Output the (X, Y) coordinate of the center of the cell containing the given text.  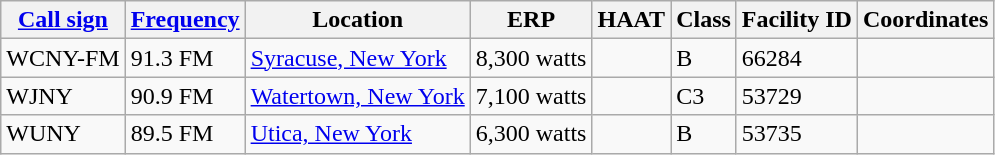
91.3 FM (185, 58)
C3 (704, 96)
7,100 watts (531, 96)
HAAT (632, 20)
Location (358, 20)
Facility ID (796, 20)
Syracuse, New York (358, 58)
6,300 watts (531, 134)
90.9 FM (185, 96)
Frequency (185, 20)
Utica, New York (358, 134)
Class (704, 20)
WJNY (63, 96)
Watertown, New York (358, 96)
53729 (796, 96)
ERP (531, 20)
8,300 watts (531, 58)
89.5 FM (185, 134)
Call sign (63, 20)
WCNY-FM (63, 58)
Coordinates (925, 20)
WUNY (63, 134)
53735 (796, 134)
66284 (796, 58)
